For the text-containing cell, return its midpoint in (X, Y) coordinate format. 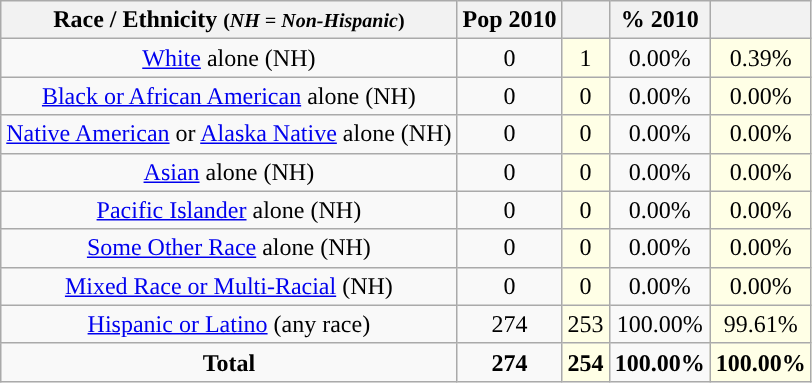
% 2010 (660, 20)
Hispanic or Latino (any race) (229, 324)
Race / Ethnicity (NH = Non-Hispanic) (229, 20)
99.61% (760, 324)
254 (586, 362)
Pacific Islander alone (NH) (229, 210)
253 (586, 324)
1 (586, 58)
Black or African American alone (NH) (229, 96)
Asian alone (NH) (229, 172)
0.39% (760, 58)
Total (229, 362)
White alone (NH) (229, 58)
Pop 2010 (510, 20)
Mixed Race or Multi-Racial (NH) (229, 286)
Native American or Alaska Native alone (NH) (229, 134)
Some Other Race alone (NH) (229, 248)
